Detect which cell encompasses the target text, then output its (X, Y) center coordinate. 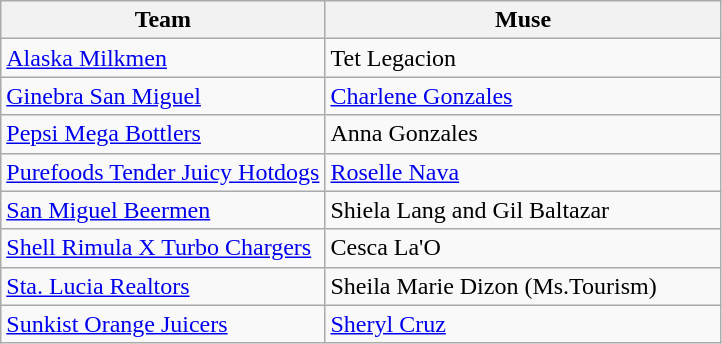
Alaska Milkmen (163, 58)
Sunkist Orange Juicers (163, 324)
Ginebra San Miguel (163, 96)
Sheryl Cruz (523, 324)
Anna Gonzales (523, 134)
Roselle Nava (523, 172)
Muse (523, 20)
Sta. Lucia Realtors (163, 286)
Tet Legacion (523, 58)
Shiela Lang and Gil Baltazar (523, 210)
San Miguel Beermen (163, 210)
Shell Rimula X Turbo Chargers (163, 248)
Charlene Gonzales (523, 96)
Sheila Marie Dizon (Ms.Tourism) (523, 286)
Team (163, 20)
Purefoods Tender Juicy Hotdogs (163, 172)
Cesca La'O (523, 248)
Pepsi Mega Bottlers (163, 134)
